Detect which cell encompasses the target text, then output its (x, y) center coordinate. 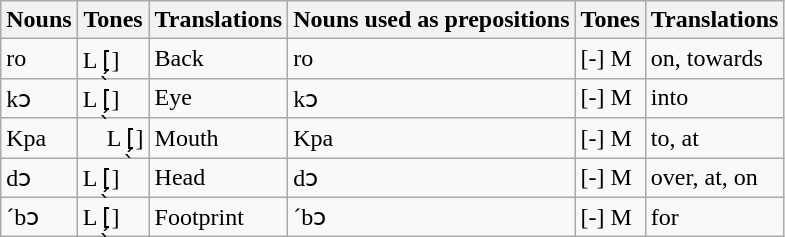
Footprint (218, 217)
Eye (218, 98)
Nouns used as prepositions (432, 20)
for (714, 217)
to, at (714, 138)
over, at, on (714, 178)
into (714, 98)
on, towards (714, 59)
Mouth (218, 138)
Nouns (39, 20)
Back (218, 59)
Head (218, 178)
